Provide the (x, y) coordinate of the cell's center where the given text is located.  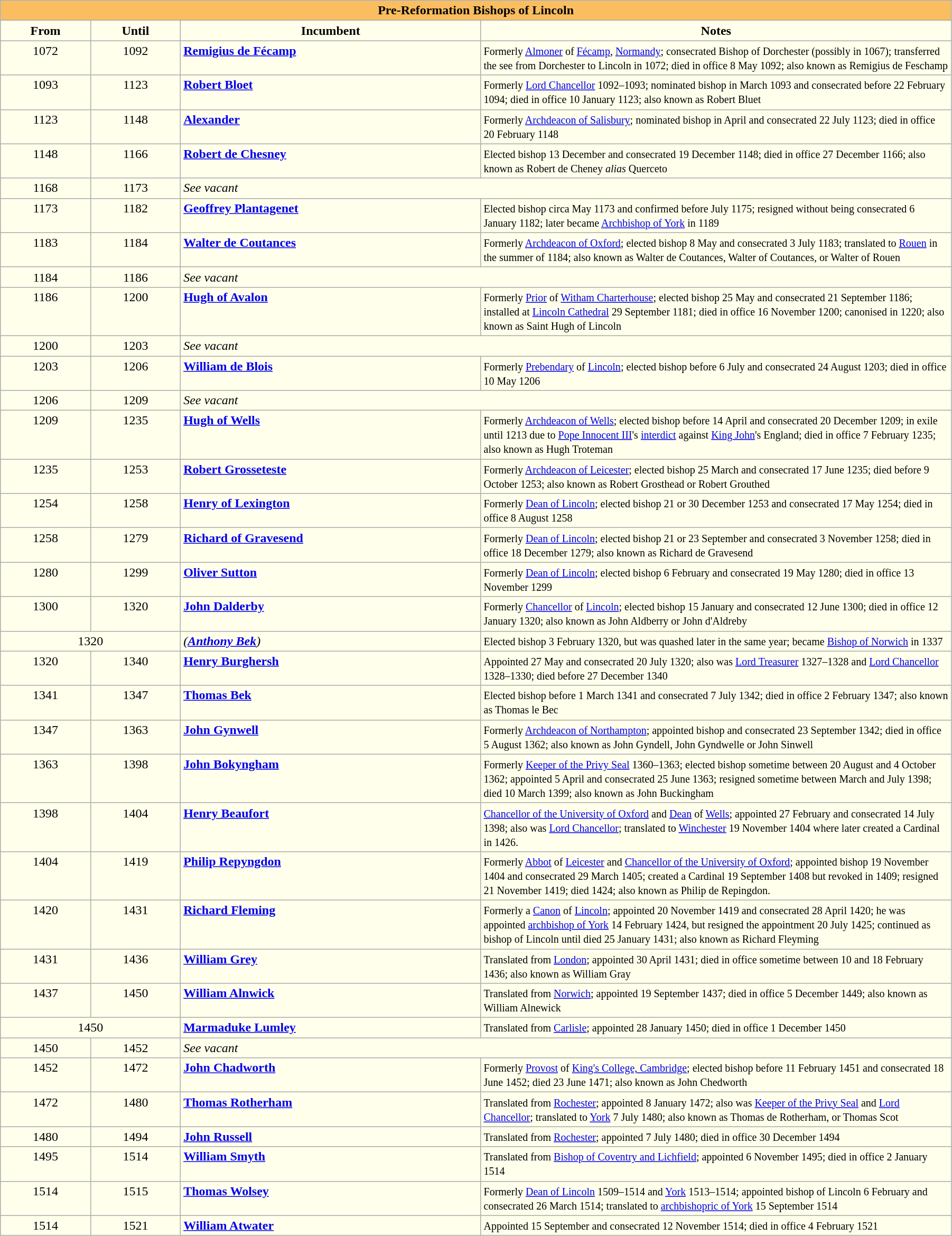
Translated from Carlisle; appointed 28 January 1450; died in office 1 December 1450 (716, 1028)
1279 (135, 545)
Alexander (331, 127)
John Dalderby (331, 614)
1419 (135, 876)
1521 (135, 1225)
Hugh of Wells (331, 435)
Walter de Coutances (331, 249)
Thomas Rotherham (331, 1110)
Translated from London; appointed 30 April 1431; died in office sometime between 10 and 18 February 1436; also known as William Gray (716, 966)
Oliver Sutton (331, 579)
William Grey (331, 966)
1341 (45, 703)
Formerly Dean of Lincoln; elected bishop 6 February and consecrated 19 May 1280; died in office 13 November 1299 (716, 579)
Geoffrey Plantagenet (331, 216)
1280 (45, 579)
Incumbent (331, 31)
1340 (135, 668)
1166 (135, 161)
1515 (135, 1198)
Translated from Norwich; appointed 19 September 1437; died in office 5 December 1449; also known as William Alnewick (716, 1001)
John Gynwell (331, 737)
Thomas Bek (331, 703)
1072 (45, 58)
John Russell (331, 1137)
Elected bishop 13 December and consecrated 19 December 1148; died in office 27 December 1166; also known as Robert de Cheney alias Querceto (716, 161)
(Anthony Bek) (331, 641)
Henry of Lexington (331, 510)
Elected bishop 3 February 1320, but was quashed later in the same year; became Bishop of Norwich in 1337 (716, 641)
1168 (45, 188)
William Alnwick (331, 1001)
Pre-Reformation Bishops of Lincoln (476, 11)
William de Blois (331, 373)
Until (135, 31)
Formerly Prebendary of Lincoln; elected bishop before 6 July and consecrated 24 August 1203; died in office 10 May 1206 (716, 373)
Robert de Chesney (331, 161)
Elected bishop before 1 March 1341 and consecrated 7 July 1342; died in office 2 February 1347; also known as Thomas le Bec (716, 703)
William Smyth (331, 1164)
Formerly Dean of Lincoln; elected bishop 21 or 30 December 1253 and consecrated 17 May 1254; died in office 8 August 1258 (716, 510)
Formerly Archdeacon of Salisbury; nominated bishop in April and consecrated 22 July 1123; died in office 20 February 1148 (716, 127)
Robert Grosseteste (331, 477)
1437 (45, 1001)
Richard Fleming (331, 924)
1092 (135, 58)
Philip Repyngdon (331, 876)
From (45, 31)
Translated from Bishop of Coventry and Lichfield; appointed 6 November 1495; died in office 2 January 1514 (716, 1164)
1299 (135, 579)
Robert Bloet (331, 92)
Henry Beaufort (331, 827)
John Bokyngham (331, 778)
Henry Burghersh (331, 668)
1254 (45, 510)
1436 (135, 966)
Hugh of Avalon (331, 311)
Marmaduke Lumley (331, 1028)
1495 (45, 1164)
Translated from Rochester; appointed 7 July 1480; died in office 30 December 1494 (716, 1137)
1093 (45, 92)
Remigius de Fécamp (331, 58)
1182 (135, 216)
William Atwater (331, 1225)
Notes (716, 31)
1300 (45, 614)
1183 (45, 249)
Richard of Gravesend (331, 545)
John Chadworth (331, 1075)
1420 (45, 924)
Appointed 15 September and consecrated 12 November 1514; died in office 4 February 1521 (716, 1225)
Thomas Wolsey (331, 1198)
Appointed 27 May and consecrated 20 July 1320; also was Lord Treasurer 1327–1328 and Lord Chancellor 1328–1330; died before 27 December 1340 (716, 668)
1494 (135, 1137)
1253 (135, 477)
